Return [X, Y] of the center of cell containing provided text 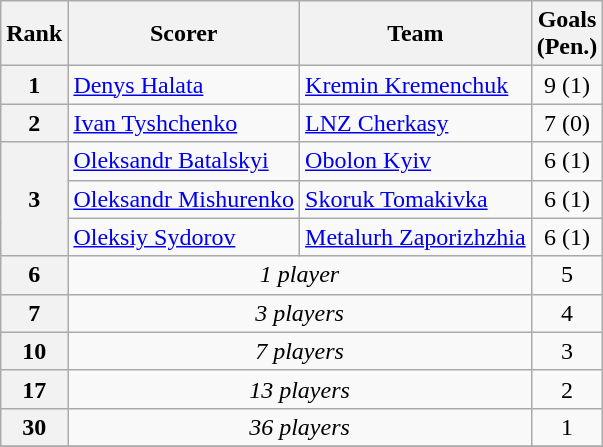
13 players [300, 389]
Ivan Tyshchenko [184, 123]
Oleksandr Mishurenko [184, 199]
10 [34, 351]
Oleksiy Sydorov [184, 237]
6 [34, 275]
1 player [300, 275]
36 players [300, 427]
17 [34, 389]
Obolon Kyiv [416, 161]
Denys Halata [184, 85]
Scorer [184, 34]
3 players [300, 313]
4 [567, 313]
30 [34, 427]
Skoruk Tomakivka [416, 199]
7 [34, 313]
7 (0) [567, 123]
7 players [300, 351]
9 (1) [567, 85]
Kremin Kremenchuk [416, 85]
Rank [34, 34]
Metalurh Zaporizhzhia [416, 237]
5 [567, 275]
LNZ Cherkasy [416, 123]
Team [416, 34]
Oleksandr Batalskyi [184, 161]
Goals(Pen.) [567, 34]
